From the cell containing the given text, extract its center point as [x, y] coordinate. 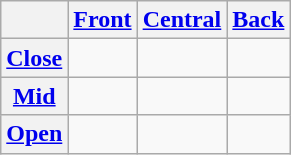
Open [34, 134]
Close [34, 58]
Central [182, 20]
Mid [34, 96]
Front [102, 20]
Back [258, 20]
